Detect which cell encompasses the target text, then output its (X, Y) center coordinate. 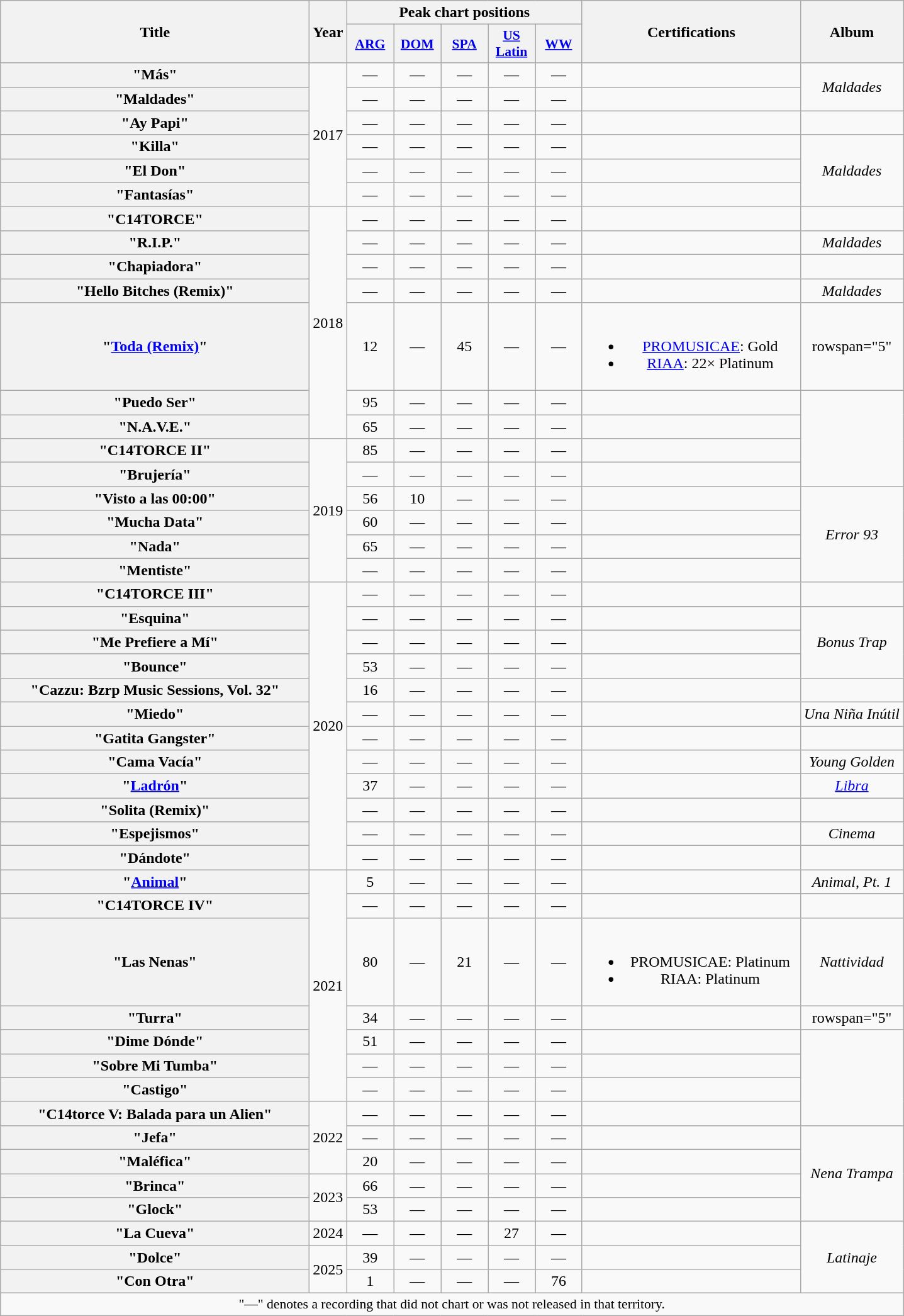
85 (370, 451)
SPA (464, 44)
"Mentiste" (155, 570)
37 (370, 786)
Bonus Trap (852, 642)
"C14TORCE" (155, 218)
"Chapiadora" (155, 266)
"R.I.P." (155, 242)
51 (370, 1042)
39 (370, 1257)
Cinema (852, 834)
"Sobre Mi Tumba" (155, 1066)
"C14TORCE III" (155, 594)
"Brujería" (155, 475)
"Las Nenas" (155, 962)
"—" denotes a recording that did not chart or was not released in that territory. (452, 1305)
10 (418, 498)
"Cama Vacía" (155, 762)
"Maldades" (155, 99)
45 (464, 347)
"Maléfica" (155, 1161)
"Visto a las 00:00" (155, 498)
12 (370, 347)
2022 (328, 1137)
2019 (328, 510)
"Con Otra" (155, 1281)
20 (370, 1161)
ARG (370, 44)
76 (559, 1281)
60 (370, 522)
"Esquina" (155, 618)
"La Cueva" (155, 1234)
"Glock" (155, 1210)
2020 (328, 726)
5 (370, 882)
27 (512, 1234)
Album (852, 31)
"C14TORCE IV" (155, 906)
2024 (328, 1234)
"Fantasías" (155, 194)
2023 (328, 1197)
Libra (852, 786)
"Dolce" (155, 1257)
"Ladrón" (155, 786)
"Turra" (155, 1018)
Animal, Pt. 1 (852, 882)
"Puedo Ser" (155, 403)
80 (370, 962)
Title (155, 31)
"Más" (155, 75)
"Nada" (155, 546)
"Mucha Data" (155, 522)
66 (370, 1185)
16 (370, 690)
PROMUSICAE: GoldRIAA: 22× Platinum (691, 347)
"Dime Dónde" (155, 1042)
Nena Trampa (852, 1173)
34 (370, 1018)
Year (328, 31)
"Hello Bitches (Remix)" (155, 290)
Young Golden (852, 762)
"Solita (Remix)" (155, 810)
Latinaje (852, 1257)
21 (464, 962)
2017 (328, 135)
"Bounce" (155, 666)
Una Niña Inútil (852, 714)
2021 (328, 986)
"Gatita Gangster" (155, 738)
DOM (418, 44)
Peak chart positions (464, 13)
56 (370, 498)
"C14torce V: Balada para un Alien" (155, 1113)
"Cazzu: Bzrp Music Sessions, Vol. 32" (155, 690)
Error 93 (852, 534)
"Brinca" (155, 1185)
"El Don" (155, 171)
"C14TORCE II" (155, 451)
"Castigo" (155, 1089)
"Miedo" (155, 714)
PROMUSICAE: PlatinumRIAA: Platinum (691, 962)
WW (559, 44)
"Me Prefiere a Mí" (155, 642)
USLatin (512, 44)
Nattividad (852, 962)
"Killa" (155, 147)
2018 (328, 322)
"Animal" (155, 882)
"Toda (Remix)" (155, 347)
95 (370, 403)
2025 (328, 1269)
"Ay Papi" (155, 123)
"Espejismos" (155, 834)
"Dándote" (155, 858)
Certifications (691, 31)
"N.A.V.E." (155, 427)
"Jefa" (155, 1137)
1 (370, 1281)
